Detect which cell encompasses the target text, then output its (x, y) center coordinate. 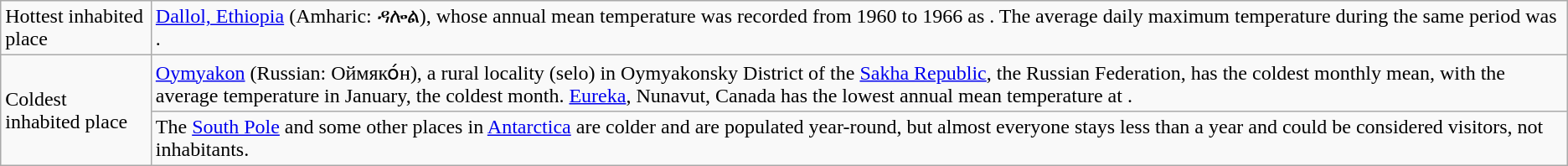
Hottest inhabited place (76, 29)
Coldest inhabited place (76, 111)
